Output the [X, Y] coordinate of the center of the cell containing the given text.  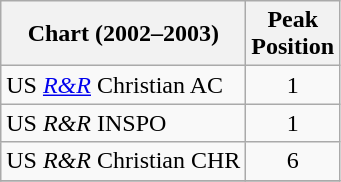
Chart (2002–2003) [124, 34]
6 [293, 161]
US R&R INSPO [124, 123]
US R&R Christian AC [124, 85]
US R&R Christian CHR [124, 161]
Peak Position [293, 34]
